Determine the (X, Y) coordinate at the center of the cell enclosing the given text.  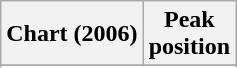
Peakposition (189, 34)
Chart (2006) (72, 34)
